Provide the (x, y) coordinate of the cell's center where the given text is located.  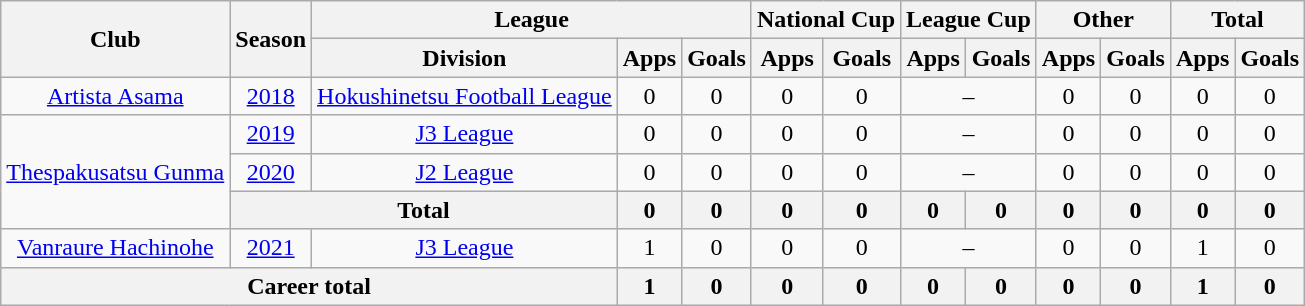
Division (465, 58)
League (532, 20)
Career total (309, 286)
National Cup (826, 20)
Vanraure Hachinohe (116, 248)
League Cup (969, 20)
2018 (271, 96)
Other (1103, 20)
Thespakusatsu Gunma (116, 172)
Club (116, 39)
Hokushinetsu Football League (465, 96)
Artista Asama (116, 96)
Season (271, 39)
2021 (271, 248)
2019 (271, 134)
J2 League (465, 172)
2020 (271, 172)
